Pinpoint the cell where the given text exists, returning its (x, y) midpoint coordinate. 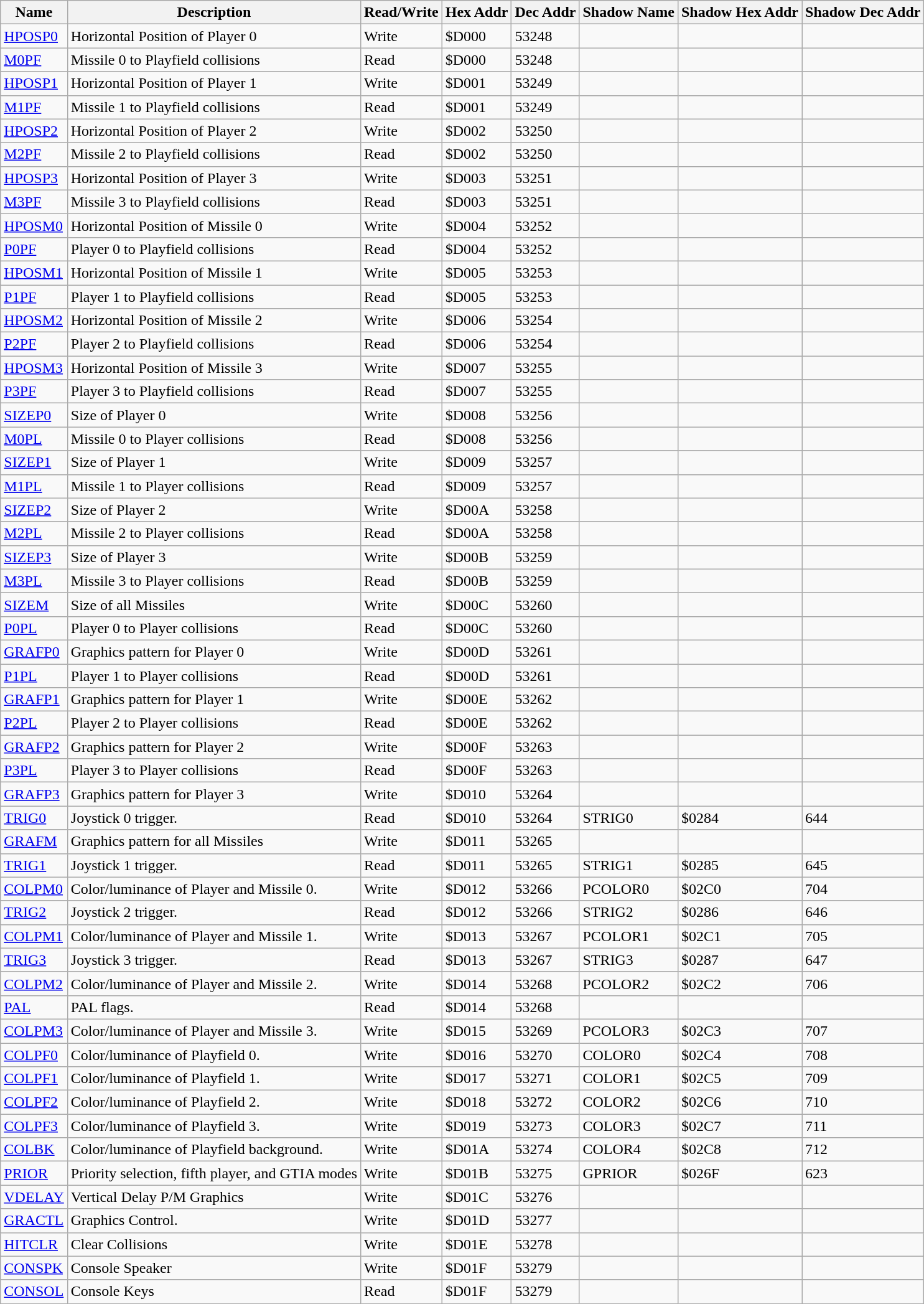
$02C4 (739, 1055)
Priority selection, fifth player, and GTIA modes (214, 1173)
Dec Addr (545, 12)
Size of Player 1 (214, 462)
M2PF (34, 154)
M0PF (34, 60)
Horizontal Position of Player 2 (214, 131)
CONSOL (34, 1292)
709 (863, 1079)
$02C1 (739, 936)
$D01D (477, 1221)
COLPM1 (34, 936)
$026F (739, 1173)
Color/luminance of Playfield 0. (214, 1055)
708 (863, 1055)
Joystick 3 trigger. (214, 960)
VDELAY (34, 1197)
Horizontal Position of Player 3 (214, 178)
Horizontal Position of Missile 3 (214, 368)
PAL flags. (214, 1007)
Joystick 1 trigger. (214, 865)
53272 (545, 1102)
$02C3 (739, 1031)
Joystick 2 trigger. (214, 912)
COLOR4 (628, 1150)
GRAFP2 (34, 747)
Graphics pattern for Player 2 (214, 747)
COLPM0 (34, 889)
Missile 0 to Playfield collisions (214, 60)
GRAFP3 (34, 794)
COLBK (34, 1150)
M2PL (34, 533)
P3PL (34, 771)
Player 1 to Player collisions (214, 675)
$D019 (477, 1126)
Size of Player 2 (214, 510)
PCOLOR3 (628, 1031)
COLOR2 (628, 1102)
$0284 (739, 818)
COLPM3 (34, 1031)
COLPF3 (34, 1126)
$D017 (477, 1079)
$0286 (739, 912)
Player 2 to Player collisions (214, 723)
Horizontal Position of Missile 1 (214, 273)
Missile 3 to Player collisions (214, 581)
$02C2 (739, 983)
Shadow Name (628, 12)
53269 (545, 1031)
$D015 (477, 1031)
Size of Player 3 (214, 557)
STRIG3 (628, 960)
M1PF (34, 107)
Graphics pattern for Player 0 (214, 652)
HITCLR (34, 1244)
712 (863, 1150)
HPOSM1 (34, 273)
COLPM2 (34, 983)
TRIG0 (34, 818)
Color/luminance of Player and Missile 1. (214, 936)
Player 1 to Playfield collisions (214, 297)
Missile 1 to Player collisions (214, 486)
646 (863, 912)
Joystick 0 trigger. (214, 818)
Size of all Missiles (214, 604)
STRIG2 (628, 912)
704 (863, 889)
PRIOR (34, 1173)
Missile 3 to Playfield collisions (214, 202)
PAL (34, 1007)
644 (863, 818)
Console Keys (214, 1292)
CONSPK (34, 1268)
$D01A (477, 1150)
GRAFP0 (34, 652)
HPOSP3 (34, 178)
Graphics pattern for Player 1 (214, 700)
Missile 0 to Player collisions (214, 439)
PCOLOR1 (628, 936)
SIZEP3 (34, 557)
Horizontal Position of Missile 0 (214, 225)
COLPF2 (34, 1102)
GRAFP1 (34, 700)
Player 0 to Playfield collisions (214, 249)
SIZEP1 (34, 462)
645 (863, 865)
SIZEP0 (34, 415)
PCOLOR2 (628, 983)
M3PF (34, 202)
HPOSP0 (34, 36)
TRIG1 (34, 865)
Clear Collisions (214, 1244)
Missile 1 to Playfield collisions (214, 107)
Color/luminance of Player and Missile 3. (214, 1031)
705 (863, 936)
Description (214, 12)
COLPF0 (34, 1055)
711 (863, 1126)
53271 (545, 1079)
HPOSM3 (34, 368)
Missile 2 to Playfield collisions (214, 154)
HPOSM2 (34, 321)
Graphics pattern for all Missiles (214, 842)
Horizontal Position of Missile 2 (214, 321)
COLOR0 (628, 1055)
P0PF (34, 249)
707 (863, 1031)
$D01B (477, 1173)
P2PF (34, 344)
53278 (545, 1244)
Console Speaker (214, 1268)
$02C7 (739, 1126)
53277 (545, 1221)
P1PL (34, 675)
P3PF (34, 392)
Shadow Dec Addr (863, 12)
M0PL (34, 439)
$02C8 (739, 1150)
GPRIOR (628, 1173)
SIZEP2 (34, 510)
PCOLOR0 (628, 889)
$0285 (739, 865)
GRAFM (34, 842)
Shadow Hex Addr (739, 12)
Color/luminance of Player and Missile 2. (214, 983)
Vertical Delay P/M Graphics (214, 1197)
710 (863, 1102)
Graphics Control. (214, 1221)
Player 2 to Playfield collisions (214, 344)
Color/luminance of Playfield 3. (214, 1126)
Horizontal Position of Player 0 (214, 36)
Size of Player 0 (214, 415)
P0PL (34, 628)
$02C5 (739, 1079)
Player 0 to Player collisions (214, 628)
$D016 (477, 1055)
Hex Addr (477, 12)
Color/luminance of Playfield background. (214, 1150)
STRIG1 (628, 865)
P1PF (34, 297)
HPOSP2 (34, 131)
TRIG2 (34, 912)
COLOR1 (628, 1079)
$D018 (477, 1102)
$02C0 (739, 889)
$02C6 (739, 1102)
HPOSP1 (34, 83)
53276 (545, 1197)
Name (34, 12)
Missile 2 to Player collisions (214, 533)
COLOR3 (628, 1126)
COLPF1 (34, 1079)
53275 (545, 1173)
$D01C (477, 1197)
Horizontal Position of Player 1 (214, 83)
P2PL (34, 723)
STRIG0 (628, 818)
$D01E (477, 1244)
Player 3 to Player collisions (214, 771)
53270 (545, 1055)
Graphics pattern for Player 3 (214, 794)
Player 3 to Playfield collisions (214, 392)
M1PL (34, 486)
Color/luminance of Player and Missile 0. (214, 889)
Read/Write (402, 12)
53274 (545, 1150)
647 (863, 960)
SIZEM (34, 604)
Color/luminance of Playfield 2. (214, 1102)
TRIG3 (34, 960)
$0287 (739, 960)
Color/luminance of Playfield 1. (214, 1079)
HPOSM0 (34, 225)
623 (863, 1173)
706 (863, 983)
GRACTL (34, 1221)
53273 (545, 1126)
M3PL (34, 581)
